Locate the cell with the specified text and output its (X, Y) center coordinate. 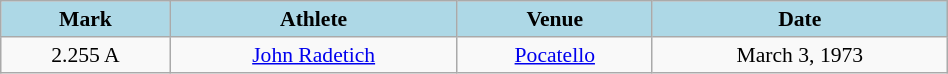
Venue (554, 19)
March 3, 1973 (800, 55)
2.255 A (86, 55)
Athlete (314, 19)
John Radetich (314, 55)
Pocatello (554, 55)
Date (800, 19)
Mark (86, 19)
